Scan for the cell matching the given text and deliver its (x, y) coordinate at center. 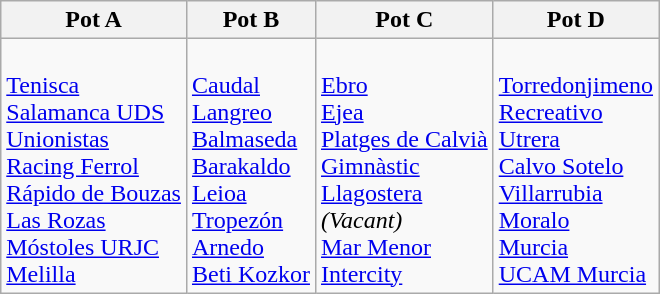
Ebro Ejea Platges de Calvià Gimnàstic Llagostera (Vacant) Mar Menor Intercity (404, 166)
Pot A (94, 20)
Torredonjimeno Recreativo Utrera Calvo Sotelo Villarrubia Moralo Murcia UCAM Murcia (576, 166)
Pot C (404, 20)
Pot D (576, 20)
Pot B (250, 20)
Caudal Langreo Balmaseda Barakaldo Leioa Tropezón Arnedo Beti Kozkor (250, 166)
Tenisca Salamanca UDS Unionistas Racing Ferrol Rápido de Bouzas Las Rozas Móstoles URJC Melilla (94, 166)
